Locate the cell with the specified text and output its (x, y) center coordinate. 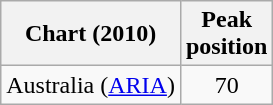
Peakposition (226, 34)
Australia (ARIA) (91, 85)
Chart (2010) (91, 34)
70 (226, 85)
